Find where the given text appears and provide that cell's center as [x, y] coordinate. 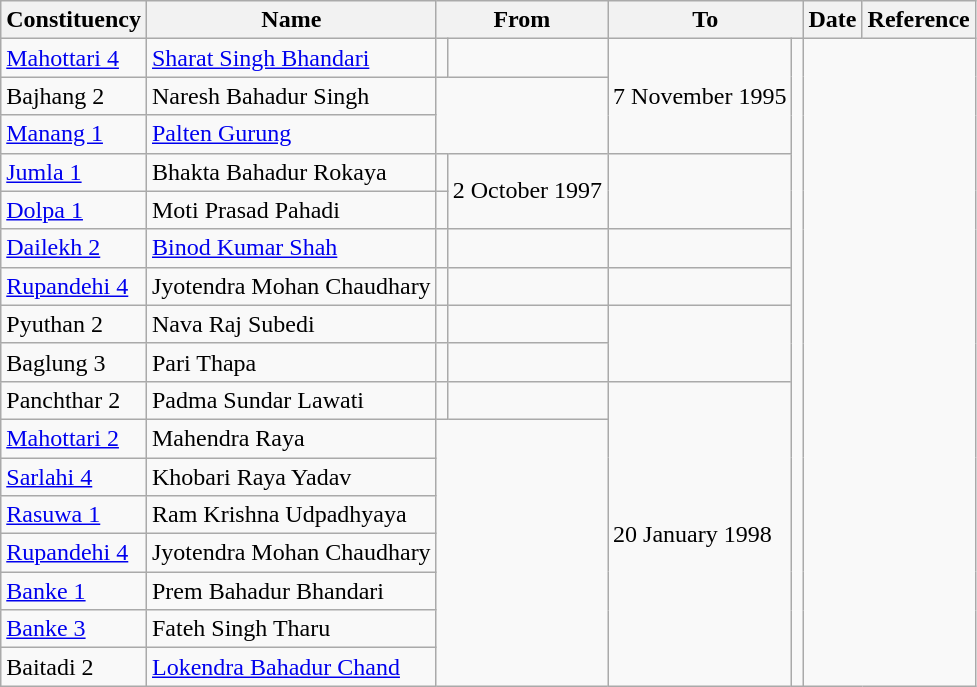
Sarlahi 4 [74, 477]
Fateh Singh Tharu [291, 629]
7 November 1995 [700, 96]
Banke 3 [74, 629]
Banke 1 [74, 591]
Jumla 1 [74, 172]
Rasuwa 1 [74, 515]
Sharat Singh Bhandari [291, 58]
Panchthar 2 [74, 400]
Mahendra Raya [291, 438]
Reference [918, 20]
Dailekh 2 [74, 248]
Ram Krishna Udpadhyaya [291, 515]
2 October 1997 [527, 191]
Baglung 3 [74, 362]
To [706, 20]
Binod Kumar Shah [291, 248]
Mahottari 2 [74, 438]
Bajhang 2 [74, 96]
Padma Sundar Lawati [291, 400]
Palten Gurung [291, 134]
Prem Bahadur Bhandari [291, 591]
Nava Raj Subedi [291, 324]
From [522, 20]
Constituency [74, 20]
Bhakta Bahadur Rokaya [291, 172]
Naresh Bahadur Singh [291, 96]
Pyuthan 2 [74, 324]
Date [832, 20]
Moti Prasad Pahadi [291, 210]
Mahottari 4 [74, 58]
Pari Thapa [291, 362]
Khobari Raya Yadav [291, 477]
Lokendra Bahadur Chand [291, 667]
Manang 1 [74, 134]
Name [291, 20]
20 January 1998 [700, 533]
Baitadi 2 [74, 667]
Dolpa 1 [74, 210]
